Extract the [x, y] coordinate from the center of the cell holding the provided text.  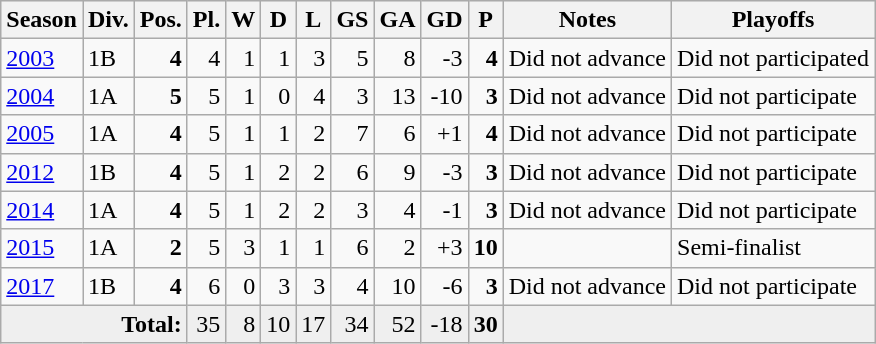
GD [444, 20]
+3 [444, 248]
-6 [444, 286]
35 [206, 324]
Total: [94, 324]
+1 [444, 134]
P [486, 20]
Notes [587, 20]
L [314, 20]
2005 [42, 134]
W [244, 20]
Playoffs [774, 20]
7 [352, 134]
-1 [444, 210]
Season [42, 20]
30 [486, 324]
GA [398, 20]
2015 [42, 248]
2017 [42, 286]
Pos. [160, 20]
Pl. [206, 20]
2012 [42, 172]
-10 [444, 96]
2014 [42, 210]
34 [352, 324]
52 [398, 324]
2003 [42, 58]
2004 [42, 96]
D [278, 20]
Did not participated [774, 58]
17 [314, 324]
GS [352, 20]
13 [398, 96]
-18 [444, 324]
Semi-finalist [774, 248]
Div. [108, 20]
9 [398, 172]
